Provide the (x, y) coordinate of the cell's center where the given text is located.  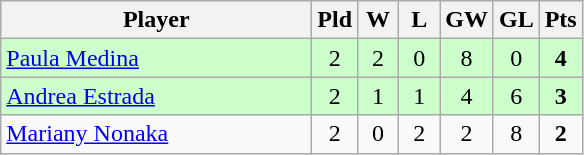
L (420, 20)
Pts (560, 20)
3 (560, 96)
GL (516, 20)
W (378, 20)
Player (156, 20)
6 (516, 96)
Andrea Estrada (156, 96)
Mariany Nonaka (156, 134)
Pld (335, 20)
Paula Medina (156, 58)
GW (467, 20)
